Output the (x, y) coordinate of the center of the cell containing the given text.  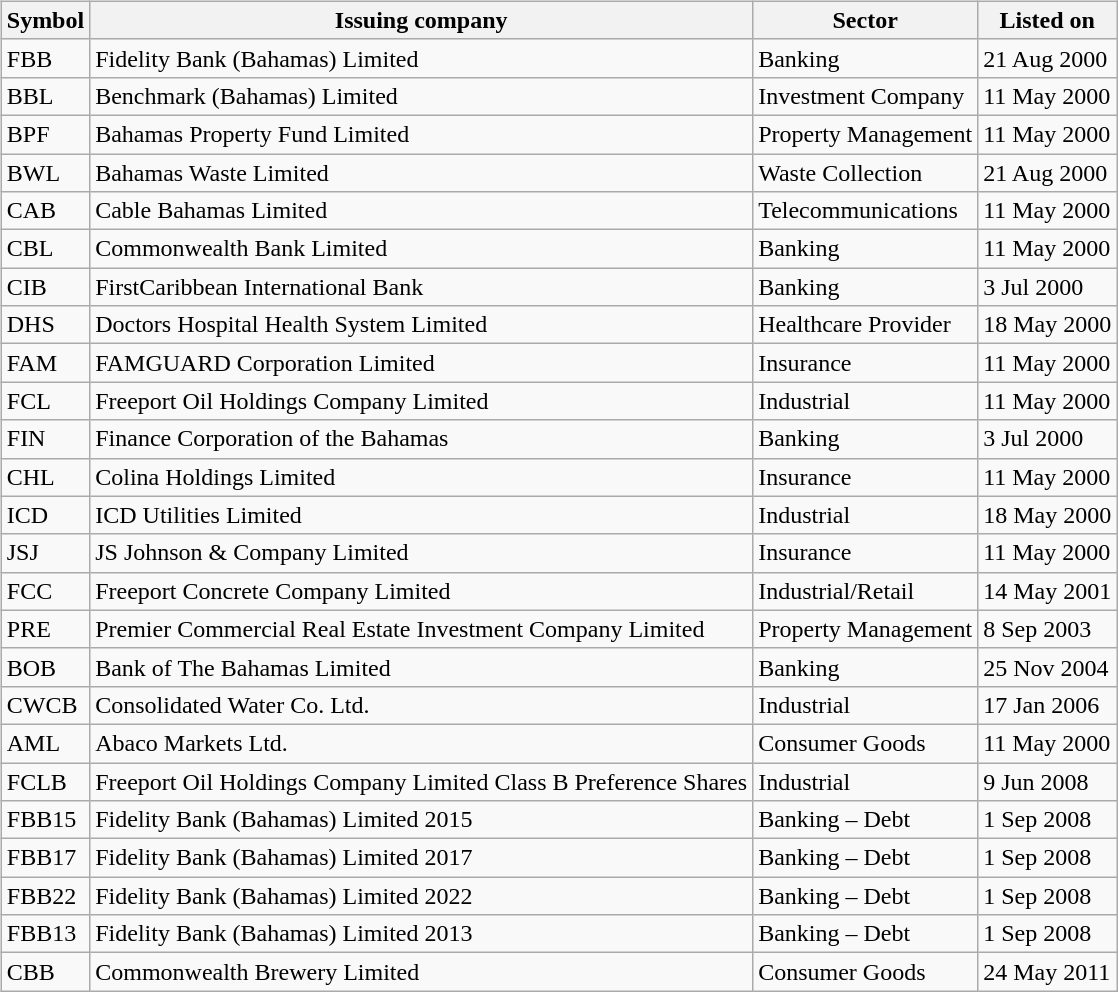
FAMGUARD Corporation Limited (422, 363)
FBB13 (45, 934)
CBL (45, 249)
17 Jan 2006 (1048, 705)
Colina Holdings Limited (422, 477)
8 Sep 2003 (1048, 629)
Fidelity Bank (Bahamas) Limited 2013 (422, 934)
FBB (45, 58)
BBL (45, 96)
Fidelity Bank (Bahamas) Limited 2017 (422, 858)
BWL (45, 173)
BPF (45, 134)
Listed on (1048, 20)
Fidelity Bank (Bahamas) Limited 2015 (422, 820)
CBB (45, 972)
Commonwealth Bank Limited (422, 249)
Investment Company (866, 96)
14 May 2001 (1048, 591)
ICD (45, 515)
FCLB (45, 781)
Sector (866, 20)
Bahamas Property Fund Limited (422, 134)
Abaco Markets Ltd. (422, 743)
JSJ (45, 553)
Benchmark (Bahamas) Limited (422, 96)
Freeport Oil Holdings Company Limited Class B Preference Shares (422, 781)
Waste Collection (866, 173)
BOB (45, 667)
25 Nov 2004 (1048, 667)
24 May 2011 (1048, 972)
CAB (45, 211)
Telecommunications (866, 211)
Issuing company (422, 20)
Bank of The Bahamas Limited (422, 667)
FBB22 (45, 896)
Finance Corporation of the Bahamas (422, 439)
FIN (45, 439)
Premier Commercial Real Estate Investment Company Limited (422, 629)
Consolidated Water Co. Ltd. (422, 705)
Symbol (45, 20)
JS Johnson & Company Limited (422, 553)
FBB17 (45, 858)
Cable Bahamas Limited (422, 211)
CWCB (45, 705)
Fidelity Bank (Bahamas) Limited 2022 (422, 896)
FCL (45, 401)
FirstCaribbean International Bank (422, 287)
DHS (45, 325)
FCC (45, 591)
Commonwealth Brewery Limited (422, 972)
CHL (45, 477)
Freeport Oil Holdings Company Limited (422, 401)
Doctors Hospital Health System Limited (422, 325)
Industrial/Retail (866, 591)
Freeport Concrete Company Limited (422, 591)
AML (45, 743)
9 Jun 2008 (1048, 781)
Healthcare Provider (866, 325)
CIB (45, 287)
FBB15 (45, 820)
PRE (45, 629)
Fidelity Bank (Bahamas) Limited (422, 58)
Bahamas Waste Limited (422, 173)
ICD Utilities Limited (422, 515)
FAM (45, 363)
